Extract the [x, y] coordinate from the center of the cell holding the provided text.  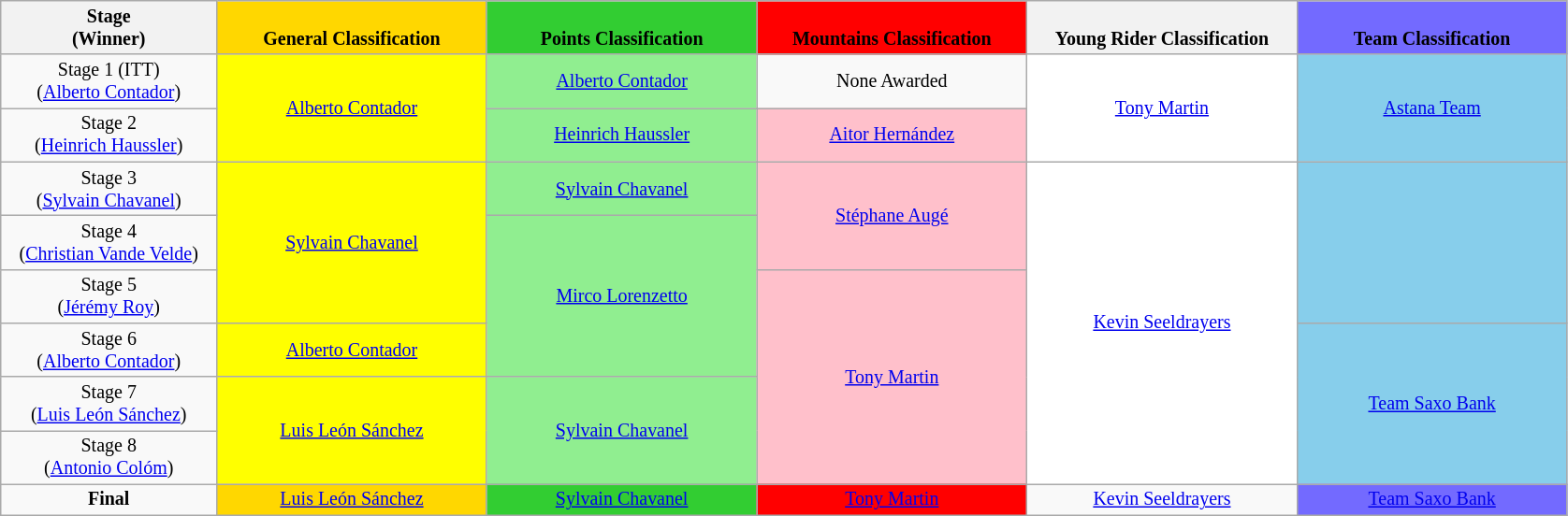
Stage 1 (ITT)(Alberto Contador) [109, 82]
Stage 8(Antonio Colóm) [109, 458]
Young Rider Classification [1162, 28]
Mirco Lorenzetto [621, 296]
Points Classification [621, 28]
Aitor Hernández [893, 135]
Stage 3(Sylvain Chavanel) [109, 189]
Stage 5(Jérémy Roy) [109, 295]
Stage 2(Heinrich Haussler) [109, 135]
Stage 6(Alberto Contador) [109, 350]
Heinrich Haussler [621, 135]
Stage 7(Luis León Sánchez) [109, 404]
Astana Team [1431, 108]
Mountains Classification [893, 28]
Stage(Winner) [109, 28]
Stage 4(Christian Vande Velde) [109, 243]
Team Classification [1431, 28]
Stéphane Augé [893, 215]
Final [109, 499]
None Awarded [893, 82]
General Classification [352, 28]
